Find where the given text appears and provide that cell's center as (X, Y) coordinate. 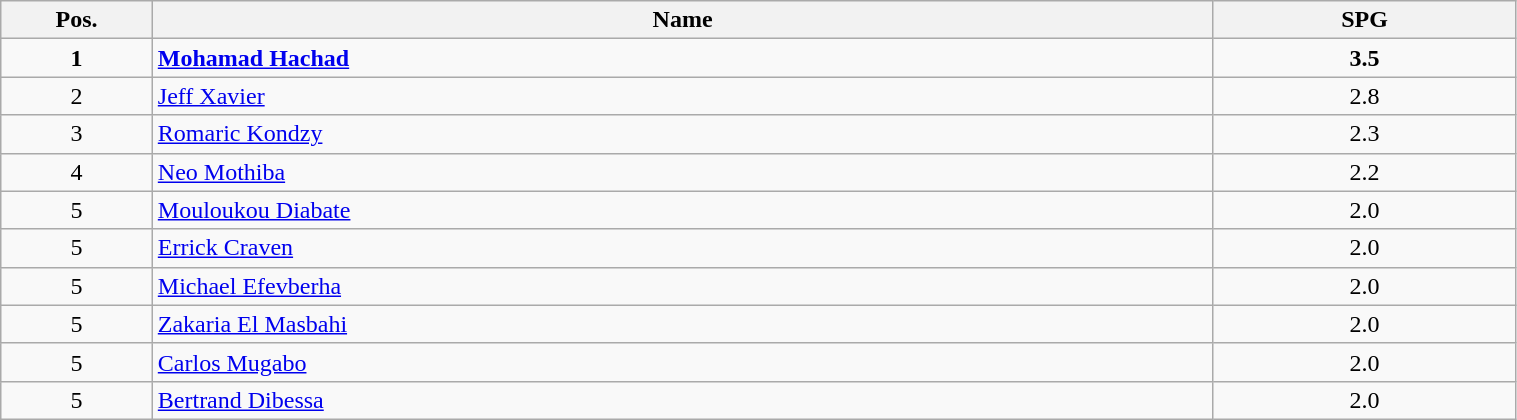
Bertrand Dibessa (682, 400)
Jeff Xavier (682, 96)
Zakaria El Masbahi (682, 324)
Name (682, 20)
1 (77, 58)
Michael Efevberha (682, 286)
Mohamad Hachad (682, 58)
3.5 (1364, 58)
3 (77, 134)
Mouloukou Diabate (682, 210)
Errick Craven (682, 248)
Romaric Kondzy (682, 134)
4 (77, 172)
2 (77, 96)
SPG (1364, 20)
Carlos Mugabo (682, 362)
2.2 (1364, 172)
2.3 (1364, 134)
Neo Mothiba (682, 172)
2.8 (1364, 96)
Pos. (77, 20)
